Provide the [x, y] coordinate of the cell's center where the given text is located.  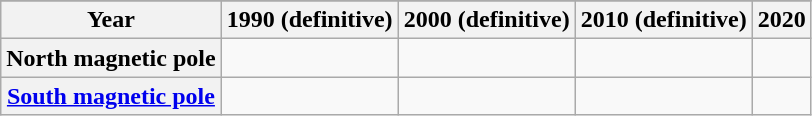
North magnetic pole [111, 58]
1990 (definitive) [310, 20]
South magnetic pole [111, 96]
2010 (definitive) [664, 20]
2020 [782, 20]
Year [111, 20]
2000 (definitive) [486, 20]
